Capture the cell that displays the provided text and extract its [x, y] central coordinate. 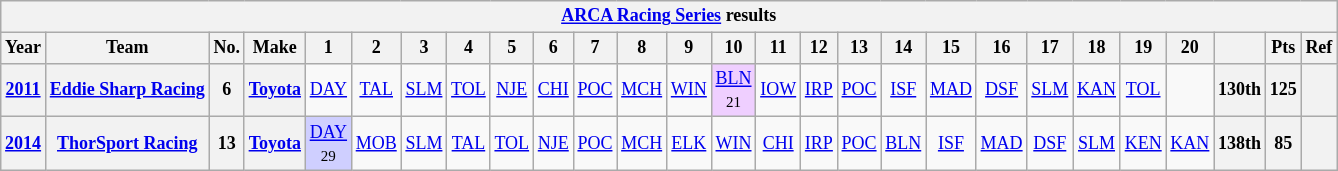
14 [904, 48]
2011 [24, 90]
9 [688, 48]
No. [226, 48]
ELK [688, 144]
3 [424, 48]
138th [1240, 144]
Year [24, 48]
18 [1097, 48]
ThorSport Racing [127, 144]
19 [1143, 48]
DAY [328, 90]
8 [642, 48]
7 [595, 48]
15 [952, 48]
BLN21 [734, 90]
16 [1002, 48]
BLN [904, 144]
125 [1283, 90]
20 [1190, 48]
85 [1283, 144]
1 [328, 48]
130th [1240, 90]
IOW [778, 90]
ARCA Racing Series results [669, 16]
Ref [1319, 48]
MOB [376, 144]
DAY29 [328, 144]
Pts [1283, 48]
KEN [1143, 144]
2 [376, 48]
Make [274, 48]
4 [468, 48]
Eddie Sharp Racing [127, 90]
11 [778, 48]
10 [734, 48]
5 [512, 48]
2014 [24, 144]
12 [820, 48]
Team [127, 48]
17 [1050, 48]
